Locate the cell with the specified text and output its (X, Y) center coordinate. 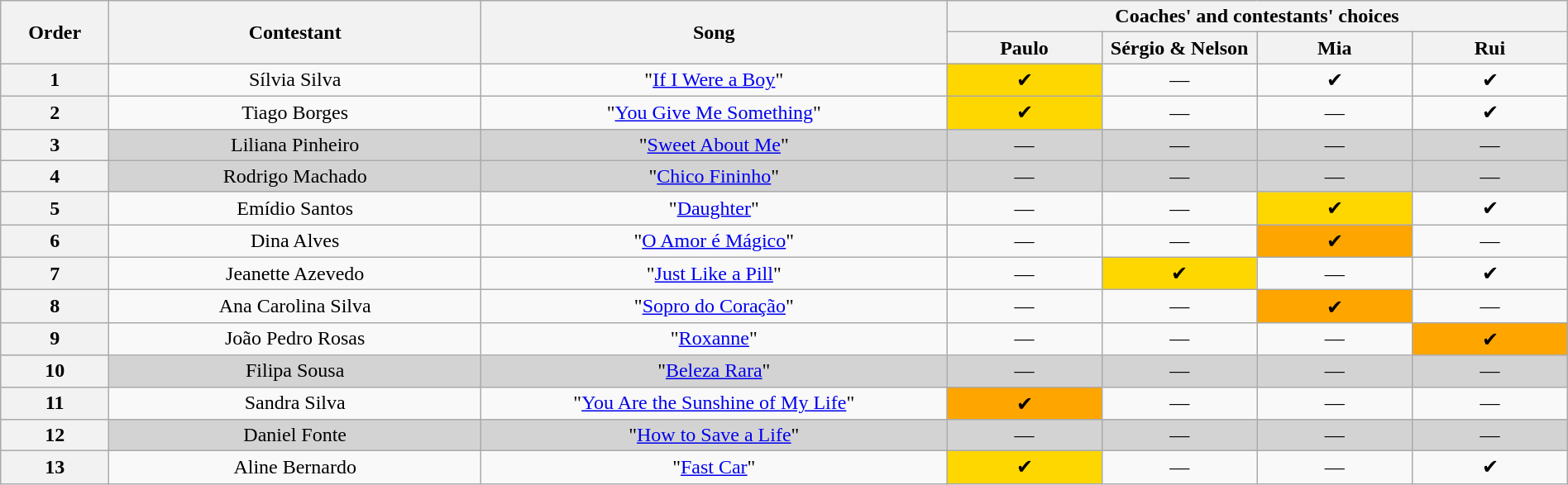
"If I Were a Boy" (715, 80)
Paulo (1025, 48)
Tiago Borges (295, 112)
"You Give Me Something" (715, 112)
Order (55, 32)
"Chico Fininho" (715, 176)
Daniel Fonte (295, 435)
2 (55, 112)
Emídio Santos (295, 208)
"Sweet About Me" (715, 145)
3 (55, 145)
Rui (1490, 48)
9 (55, 339)
7 (55, 273)
"Just Like a Pill" (715, 273)
João Pedro Rosas (295, 339)
Sílvia Silva (295, 80)
Liliana Pinheiro (295, 145)
8 (55, 307)
Coaches' and contestants' choices (1257, 17)
"Fast Car" (715, 468)
"Sopro do Coração" (715, 307)
"Daughter" (715, 208)
Rodrigo Machado (295, 176)
Filipa Sousa (295, 371)
11 (55, 403)
1 (55, 80)
Sérgio & Nelson (1179, 48)
Mia (1335, 48)
13 (55, 468)
Aline Bernardo (295, 468)
Ana Carolina Silva (295, 307)
5 (55, 208)
10 (55, 371)
4 (55, 176)
"Roxanne" (715, 339)
"Beleza Rara" (715, 371)
"How to Save a Life" (715, 435)
Jeanette Azevedo (295, 273)
"You Are the Sunshine of My Life" (715, 403)
"O Amor é Mágico" (715, 241)
Contestant (295, 32)
Song (715, 32)
6 (55, 241)
Sandra Silva (295, 403)
Dina Alves (295, 241)
12 (55, 435)
